Extract the (X, Y) coordinate from the center of the cell holding the provided text.  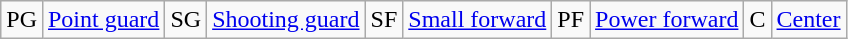
Center (808, 20)
Point guard (103, 20)
PF (571, 20)
C (758, 20)
SG (186, 20)
SF (384, 20)
Shooting guard (286, 20)
Power forward (667, 20)
PG (22, 20)
Small forward (478, 20)
